Pinpoint the cell where the given text exists, returning its [X, Y] midpoint coordinate. 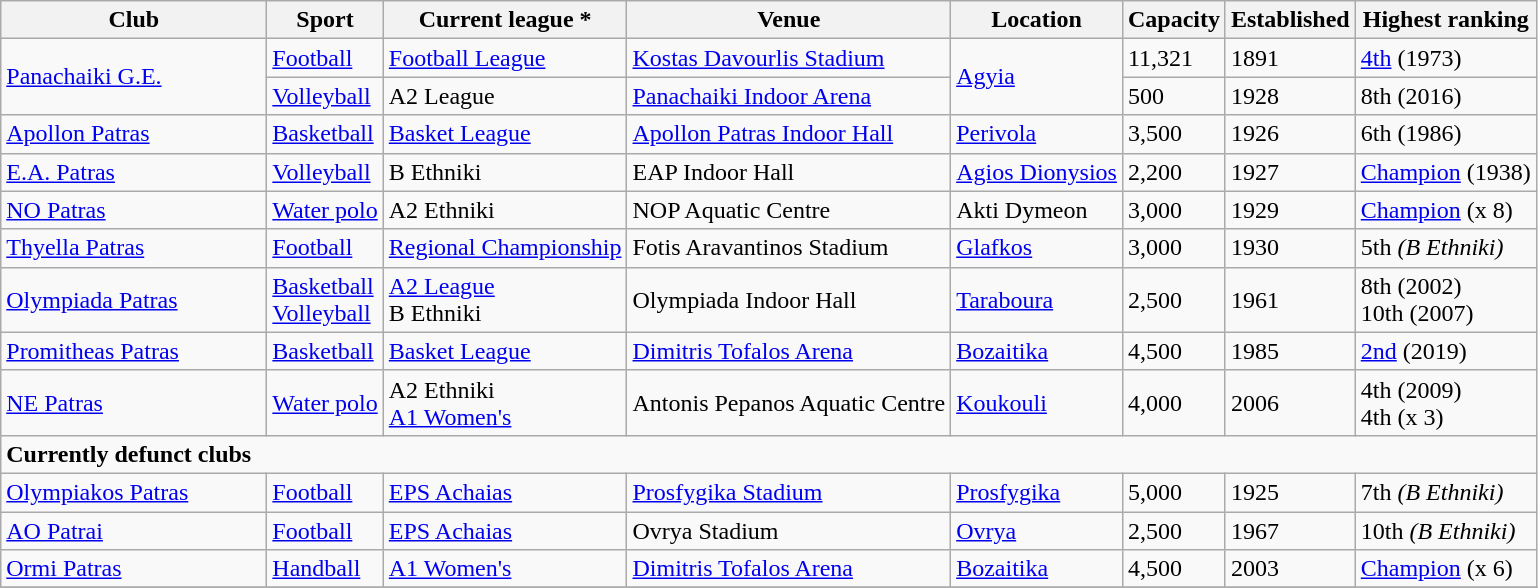
Agyia [1037, 77]
1928 [1290, 96]
Prosfygika Stadium [789, 492]
Taraboura [1037, 300]
Established [1290, 20]
EAP Indoor Hall [789, 172]
Champion (x 8) [1446, 210]
Handball [325, 569]
Perivola [1037, 134]
NE Patras [134, 402]
A2 League [505, 96]
1930 [1290, 248]
E.A. Patras [134, 172]
1929 [1290, 210]
Venue [789, 20]
2003 [1290, 569]
1925 [1290, 492]
1985 [1290, 351]
Koukouli [1037, 402]
7th (B Ethniki) [1446, 492]
A2 Ethniki [505, 210]
Highest ranking [1446, 20]
Thyella Patras [134, 248]
NO Patras [134, 210]
A2 Ethniki A1 Women's [505, 402]
BasketballVolleyball [325, 300]
Football League [505, 58]
2,200 [1174, 172]
1891 [1290, 58]
Olympiada Indoor Hall [789, 300]
Olympiakos Patras [134, 492]
1967 [1290, 531]
Capacity [1174, 20]
2nd (2019) [1446, 351]
Location [1037, 20]
AO Patrai [134, 531]
Prosfygika [1037, 492]
5,000 [1174, 492]
Agios Dionysios [1037, 172]
Sport [325, 20]
4,000 [1174, 402]
Currently defunct clubs [769, 454]
11,321 [1174, 58]
1927 [1290, 172]
1961 [1290, 300]
B Ethniki [505, 172]
Promitheas Patras [134, 351]
Apollon Patras [134, 134]
NOP Aquatic Centre [789, 210]
Ovrya Stadium [789, 531]
Akti Dymeon [1037, 210]
A1 Women's [505, 569]
10th (B Ethniki) [1446, 531]
6th (1986) [1446, 134]
4th (1973) [1446, 58]
Olympiada Patras [134, 300]
4th (2009) 4th (x 3) [1446, 402]
Antonis Pepanos Aquatic Centre [789, 402]
8th (2002) 10th (2007) [1446, 300]
Regional Championship [505, 248]
Club [134, 20]
Panachaiki Indoor Arena [789, 96]
2006 [1290, 402]
Glafkos [1037, 248]
8th (2016) [1446, 96]
Champion (x 6) [1446, 569]
Fotis Aravantinos Stadium [789, 248]
1926 [1290, 134]
3,500 [1174, 134]
500 [1174, 96]
Ormi Patras [134, 569]
Panachaiki G.E. [134, 77]
Apollon Patras Indoor Hall [789, 134]
5th (B Ethniki) [1446, 248]
A2 League B Ethniki [505, 300]
Ovrya [1037, 531]
Kostas Davourlis Stadium [789, 58]
Current league * [505, 20]
Champion (1938) [1446, 172]
